Capture the cell that displays the provided text and extract its (x, y) central coordinate. 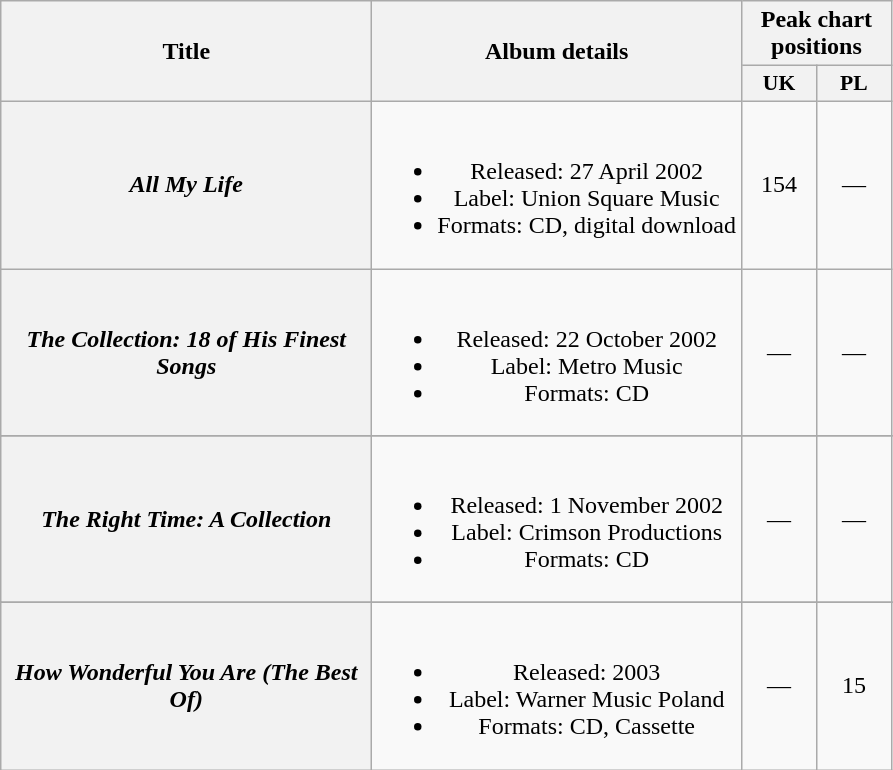
154 (780, 184)
Released: 27 April 2002Label: Union Square MusicFormats: CD, digital download (557, 184)
15 (854, 686)
Album details (557, 52)
Released: 2003Label: Warner Music PolandFormats: CD, Cassette (557, 686)
How Wonderful You Are (The Best Of) (186, 686)
Title (186, 52)
The Collection: 18 of His Finest Songs (186, 352)
UK (780, 84)
The Right Time: A Collection (186, 520)
All My Life (186, 184)
Released: 22 October 2002Label: Metro MusicFormats: CD (557, 352)
Released: 1 November 2002Label: Crimson ProductionsFormats: CD (557, 520)
Peak chart positions (817, 34)
PL (854, 84)
